Extract the (X, Y) coordinate from the center of the cell holding the provided text.  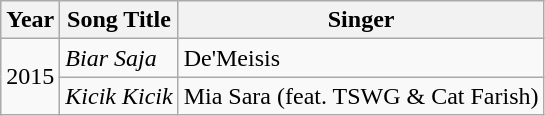
Song Title (119, 20)
Year (30, 20)
Kicik Kicik (119, 96)
De'Meisis (361, 58)
Mia Sara (feat. TSWG & Cat Farish) (361, 96)
Singer (361, 20)
Biar Saja (119, 58)
2015 (30, 77)
